Identify which cell holds the provided text, then report its (x, y) central coordinate. 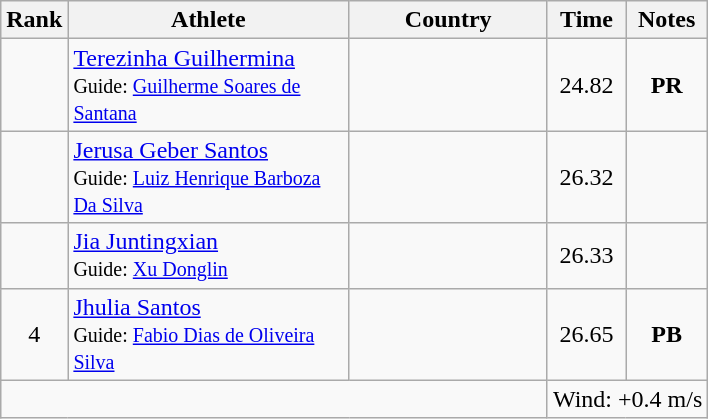
Jia JuntingxianGuide: Xu Donglin (208, 256)
Wind: +0.4 m/s (627, 399)
PB (667, 334)
Country (448, 20)
26.33 (586, 256)
Jhulia SantosGuide: Fabio Dias de Oliveira Silva (208, 334)
26.32 (586, 177)
Jerusa Geber SantosGuide: Luiz Henrique Barboza Da Silva (208, 177)
Athlete (208, 20)
26.65 (586, 334)
4 (34, 334)
Notes (667, 20)
Time (586, 20)
Terezinha GuilherminaGuide: Guilherme Soares de Santana (208, 85)
PR (667, 85)
Rank (34, 20)
24.82 (586, 85)
